From the cell containing the given text, extract its center point as [X, Y] coordinate. 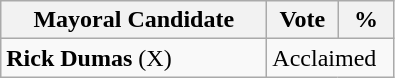
Rick Dumas (X) [134, 58]
Acclaimed [330, 58]
Vote [302, 20]
Mayoral Candidate [134, 20]
% [366, 20]
